Determine the (X, Y) coordinate at the center of the cell enclosing the given text.  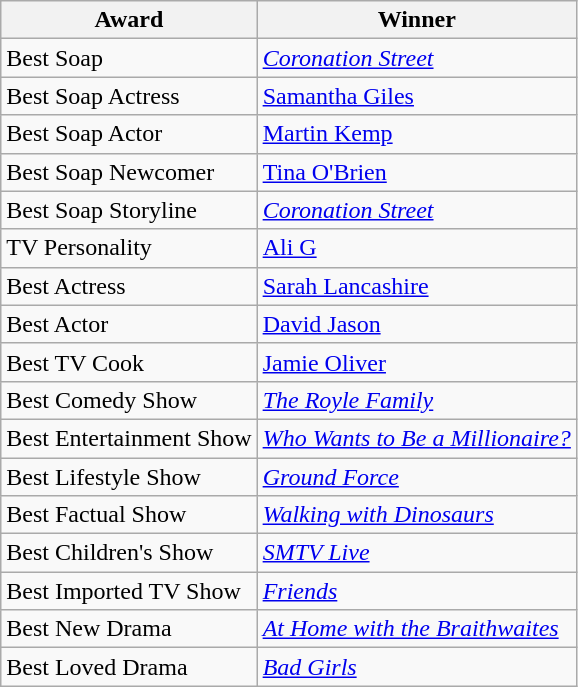
At Home with the Braithwaites (416, 629)
Best Soap Storyline (129, 210)
Friends (416, 591)
The Royle Family (416, 400)
Best Actress (129, 286)
Best Actor (129, 324)
Ali G (416, 248)
Best Soap (129, 58)
Best Factual Show (129, 515)
Bad Girls (416, 667)
Best Lifestyle Show (129, 477)
David Jason (416, 324)
Winner (416, 20)
SMTV Live (416, 553)
Martin Kemp (416, 134)
TV Personality (129, 248)
Best Children's Show (129, 553)
Best TV Cook (129, 362)
Ground Force (416, 477)
Samantha Giles (416, 96)
Best Comedy Show (129, 400)
Best Soap Actress (129, 96)
Best Soap Actor (129, 134)
Sarah Lancashire (416, 286)
Best Entertainment Show (129, 438)
Tina O'Brien (416, 172)
Who Wants to Be a Millionaire? (416, 438)
Best Soap Newcomer (129, 172)
Jamie Oliver (416, 362)
Best New Drama (129, 629)
Walking with Dinosaurs (416, 515)
Best Imported TV Show (129, 591)
Award (129, 20)
Best Loved Drama (129, 667)
